Return the [x, y] coordinate for the center point of the cell that contains the specified text.  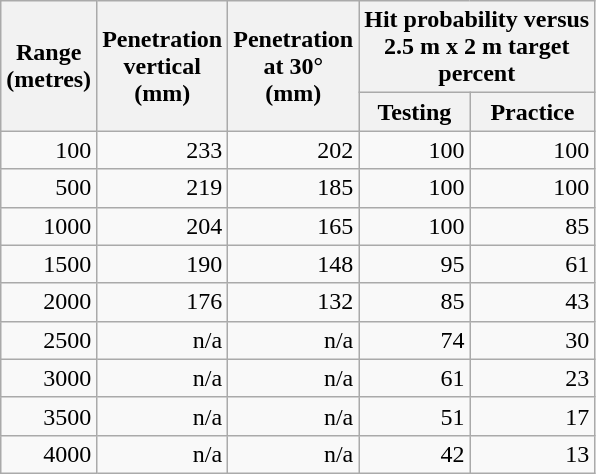
42 [414, 454]
43 [532, 302]
1500 [49, 264]
17 [532, 416]
202 [294, 150]
204 [162, 226]
51 [414, 416]
23 [532, 378]
500 [49, 188]
Hit probability versus 2.5 m x 2 m targetpercent [477, 47]
190 [162, 264]
3500 [49, 416]
176 [162, 302]
148 [294, 264]
Penetration vertical(mm) [162, 66]
132 [294, 302]
Testing [414, 112]
165 [294, 226]
2000 [49, 302]
185 [294, 188]
Penetration at 30°(mm) [294, 66]
4000 [49, 454]
30 [532, 340]
2500 [49, 340]
219 [162, 188]
3000 [49, 378]
233 [162, 150]
95 [414, 264]
74 [414, 340]
13 [532, 454]
1000 [49, 226]
Practice [532, 112]
Range (metres) [49, 66]
